Determine the [x, y] coordinate at the center of the cell enclosing the given text.  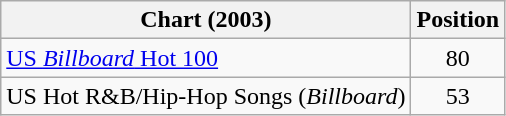
US Billboard Hot 100 [206, 58]
US Hot R&B/Hip-Hop Songs (Billboard) [206, 96]
Position [458, 20]
80 [458, 58]
Chart (2003) [206, 20]
53 [458, 96]
